Search for the cell housing the specified text and yield its [X, Y] center coordinate. 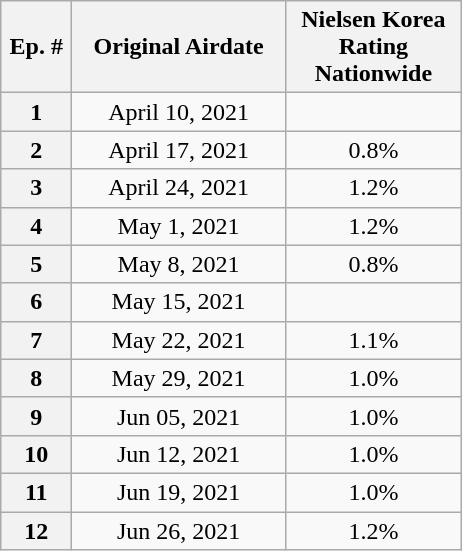
8 [36, 378]
1 [36, 112]
April 24, 2021 [179, 188]
Jun 12, 2021 [179, 454]
May 1, 2021 [179, 226]
12 [36, 531]
1.1% [373, 340]
Jun 05, 2021 [179, 416]
11 [36, 492]
2 [36, 150]
10 [36, 454]
7 [36, 340]
5 [36, 264]
9 [36, 416]
4 [36, 226]
May 29, 2021 [179, 378]
6 [36, 302]
May 8, 2021 [179, 264]
Jun 19, 2021 [179, 492]
May 15, 2021 [179, 302]
Jun 26, 2021 [179, 531]
May 22, 2021 [179, 340]
Original Airdate [179, 47]
3 [36, 188]
Nielsen Korea Rating Nationwide [373, 47]
April 17, 2021 [179, 150]
Ep. # [36, 47]
April 10, 2021 [179, 112]
